Determine the (X, Y) coordinate at the center of the cell enclosing the given text.  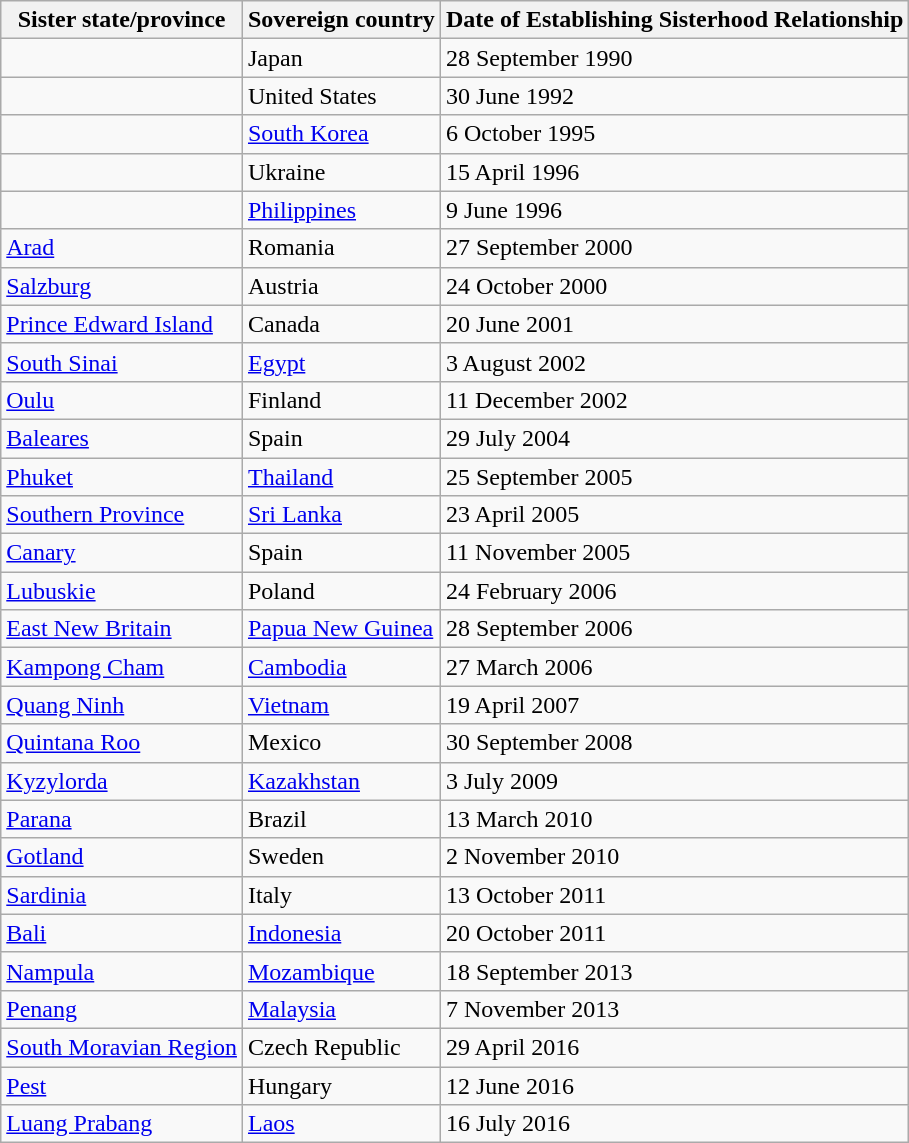
Romania (341, 248)
Gotland (122, 857)
Baleares (122, 438)
Quintana Roo (122, 743)
Poland (341, 591)
Japan (341, 58)
23 April 2005 (674, 515)
Cambodia (341, 667)
19 April 2007 (674, 705)
Canada (341, 324)
Parana (122, 819)
3 July 2009 (674, 781)
Philippines (341, 210)
Austria (341, 286)
Italy (341, 895)
Date of Establishing Sisterhood Relationship (674, 20)
Penang (122, 1009)
Sovereign country (341, 20)
Salzburg (122, 286)
Thailand (341, 477)
Sardinia (122, 895)
27 March 2006 (674, 667)
29 July 2004 (674, 438)
Laos (341, 1124)
29 April 2016 (674, 1047)
24 October 2000 (674, 286)
28 September 2006 (674, 629)
27 September 2000 (674, 248)
18 September 2013 (674, 971)
Papua New Guinea (341, 629)
Nampula (122, 971)
Malaysia (341, 1009)
Egypt (341, 362)
Vietnam (341, 705)
Southern Province (122, 515)
11 November 2005 (674, 553)
Czech Republic (341, 1047)
25 September 2005 (674, 477)
South Moravian Region (122, 1047)
20 June 2001 (674, 324)
Sri Lanka (341, 515)
28 September 1990 (674, 58)
16 July 2016 (674, 1124)
Mozambique (341, 971)
Canary (122, 553)
United States (341, 96)
20 October 2011 (674, 933)
24 February 2006 (674, 591)
12 June 2016 (674, 1085)
Indonesia (341, 933)
Sister state/province (122, 20)
Hungary (341, 1085)
9 June 1996 (674, 210)
Mexico (341, 743)
11 December 2002 (674, 400)
Arad (122, 248)
Sweden (341, 857)
Kyzylorda (122, 781)
South Sinai (122, 362)
30 June 1992 (674, 96)
East New Britain (122, 629)
Luang Prabang (122, 1124)
Brazil (341, 819)
13 March 2010 (674, 819)
Prince Edward Island (122, 324)
Pest (122, 1085)
Quang Ninh (122, 705)
Oulu (122, 400)
Phuket (122, 477)
15 April 1996 (674, 172)
3 August 2002 (674, 362)
Finland (341, 400)
Bali (122, 933)
30 September 2008 (674, 743)
South Korea (341, 134)
Ukraine (341, 172)
Kazakhstan (341, 781)
Kampong Cham (122, 667)
2 November 2010 (674, 857)
13 October 2011 (674, 895)
Lubuskie (122, 591)
6 October 1995 (674, 134)
7 November 2013 (674, 1009)
